Pinpoint the cell where the given text exists, returning its (x, y) midpoint coordinate. 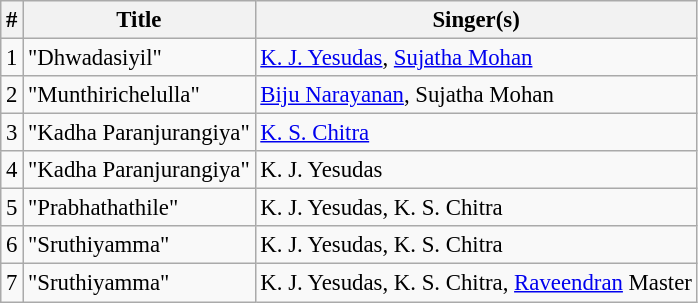
K. J. Yesudas, K. S. Chitra, Raveendran Master (476, 283)
6 (12, 245)
4 (12, 170)
K. J. Yesudas (476, 170)
K. S. Chitra (476, 133)
"Prabhathathile" (139, 208)
K. J. Yesudas, Sujatha Mohan (476, 58)
Title (139, 20)
"Munthirichelulla" (139, 95)
Biju Narayanan, Sujatha Mohan (476, 95)
Singer(s) (476, 20)
"Dhwadasiyil" (139, 58)
7 (12, 283)
2 (12, 95)
5 (12, 208)
# (12, 20)
3 (12, 133)
1 (12, 58)
